Provide the (X, Y) coordinate of the cell's center where the given text is located.  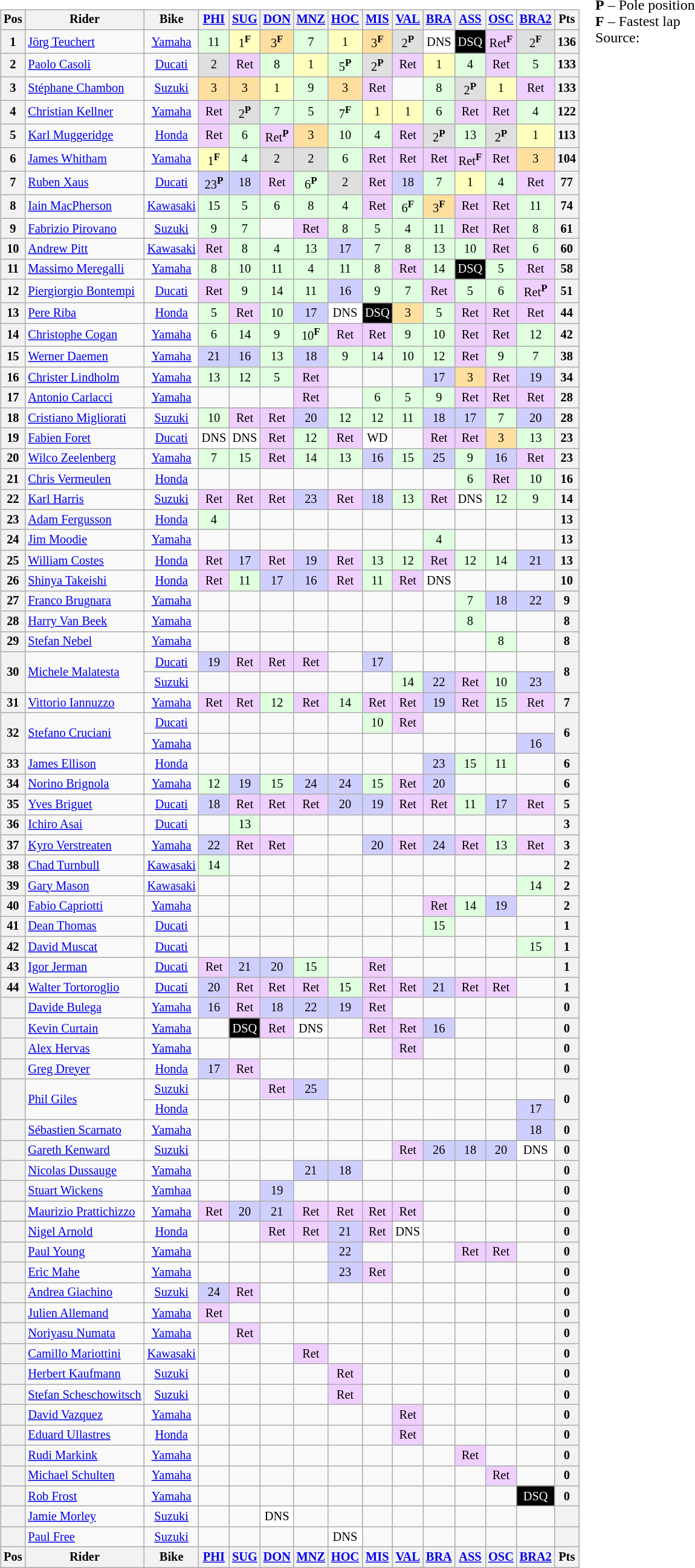
10F (311, 335)
Nicolas Dussauge (85, 1171)
Franco Brugnara (85, 601)
Christophe Cogan (85, 335)
23P (214, 183)
Vittorio Iannuzzo (85, 703)
Norino Brignola (85, 784)
122 (567, 112)
Phil Giles (85, 1099)
Alex Hervas (85, 1049)
Adam Fergusson (85, 520)
29 (13, 642)
Werner Daemen (85, 357)
Camillo Mariottini (85, 1354)
Jim Moodie (85, 540)
Paul Free (85, 1537)
Michele Malatesta (85, 672)
Andrea Giachino (85, 1293)
Pere Riba (85, 313)
2F (535, 41)
Noriyasu Numata (85, 1333)
James Ellison (85, 764)
Dean Thomas (85, 927)
Shinya Takeishi (85, 581)
Rudi Markink (85, 1456)
74 (567, 207)
Kevin Curtain (85, 1028)
Igor Jerman (85, 967)
Andrew Pitt (85, 249)
Yves Briguet (85, 805)
35 (13, 805)
113 (567, 135)
27 (13, 601)
Stefan Nebel (85, 642)
41 (13, 927)
Piergiorgio Bontempi (85, 291)
51 (567, 291)
Jamie Morley (85, 1517)
Yamhaa (172, 1191)
Antonio Carlacci (85, 398)
Sébastien Scarnato (85, 1130)
Jörg Teuchert (85, 41)
Fabien Foret (85, 438)
William Costes (85, 560)
Maurizio Prattichizzo (85, 1211)
Walter Tortoroglio (85, 988)
Christer Lindholm (85, 377)
Paul Young (85, 1252)
Massimo Meregalli (85, 269)
Eduard Ullastres (85, 1435)
43 (13, 967)
5P (345, 65)
Karl Muggeridge (85, 135)
58 (567, 269)
Paolo Casoli (85, 65)
David Muscat (85, 947)
39 (13, 886)
David Vazquez (85, 1415)
61 (567, 228)
Chris Vermeulen (85, 479)
33 (13, 764)
7F (345, 112)
6P (311, 183)
Ruben Xaus (85, 183)
Fabio Capriotti (85, 906)
36 (13, 825)
Gareth Kenward (85, 1150)
Fabrizio Pirovano (85, 228)
Kyro Verstreaten (85, 845)
Karl Harris (85, 499)
Iain MacPherson (85, 207)
Stuart Wickens (85, 1191)
6F (408, 207)
Eric Mahe (85, 1272)
Gary Mason (85, 886)
32 (13, 733)
Chad Turnbull (85, 866)
Rob Frost (85, 1496)
Ichiro Asai (85, 825)
Harry Van Beek (85, 621)
Stefano Cruciani (85, 733)
40 (13, 906)
James Whitham (85, 160)
Julien Allemand (85, 1313)
Davide Bulega (85, 1008)
Wilco Zeelenberg (85, 459)
Stéphane Chambon (85, 88)
Stefan Scheschowitsch (85, 1395)
Christian Kellner (85, 112)
136 (567, 41)
30 (13, 672)
Nigel Arnold (85, 1232)
77 (567, 183)
Cristiano Migliorati (85, 418)
WD (377, 438)
31 (13, 703)
Michael Schulten (85, 1476)
37 (13, 845)
Greg Dreyer (85, 1069)
104 (567, 160)
60 (567, 249)
Herbert Kaufmann (85, 1374)
